Return (x, y) of the center of cell containing provided text 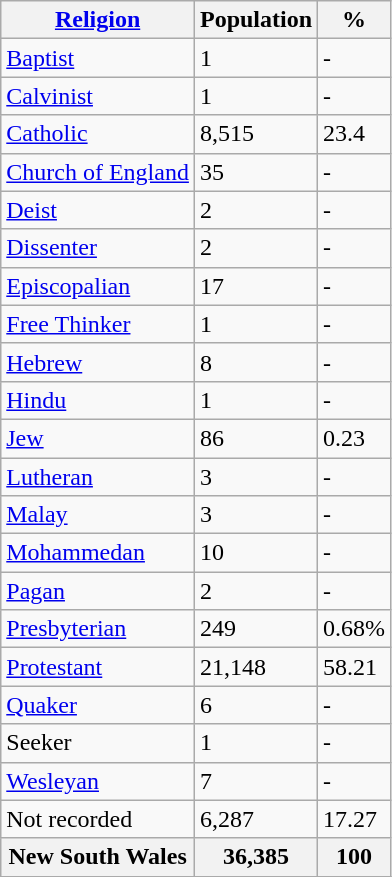
0.23 (354, 438)
Seeker (98, 743)
Hindu (98, 400)
Quaker (98, 705)
6,287 (256, 819)
Not recorded (98, 819)
Population (256, 20)
Pagan (98, 591)
Presbyterian (98, 629)
23.4 (354, 134)
Catholic (98, 134)
Jew (98, 438)
Religion (98, 20)
Mohammedan (98, 553)
Malay (98, 515)
35 (256, 172)
21,148 (256, 667)
7 (256, 781)
Deist (98, 210)
Hebrew (98, 362)
Church of England (98, 172)
Wesleyan (98, 781)
Baptist (98, 58)
Lutheran (98, 477)
8,515 (256, 134)
17.27 (354, 819)
249 (256, 629)
100 (354, 857)
Episcopalian (98, 286)
Free Thinker (98, 324)
10 (256, 553)
New South Wales (98, 857)
% (354, 20)
8 (256, 362)
Protestant (98, 667)
Dissenter (98, 248)
36,385 (256, 857)
17 (256, 286)
58.21 (354, 667)
86 (256, 438)
0.68% (354, 629)
Calvinist (98, 96)
6 (256, 705)
